Provide the [x, y] coordinate of the cell's center where the given text is located.  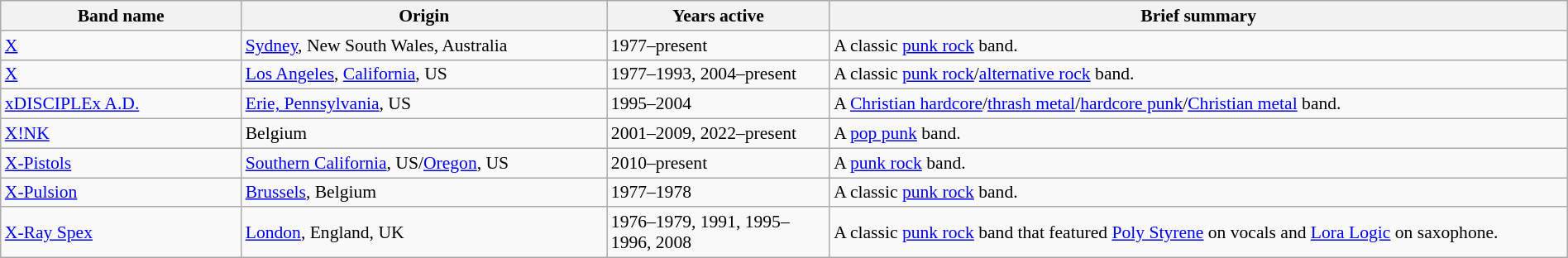
X-Pistols [121, 163]
1976–1979, 1991, 1995–1996, 2008 [718, 233]
xDISCIPLEx A.D. [121, 104]
Brussels, Belgium [424, 193]
Southern California, US/Oregon, US [424, 163]
X-Ray Spex [121, 233]
Sydney, New South Wales, Australia [424, 45]
Belgium [424, 134]
X-Pulsion [121, 193]
A pop punk band. [1198, 134]
Origin [424, 16]
A classic punk rock/alternative rock band. [1198, 74]
A classic punk rock band that featured Poly Styrene on vocals and Lora Logic on saxophone. [1198, 233]
A punk rock band. [1198, 163]
1995–2004 [718, 104]
Brief summary [1198, 16]
Erie, Pennsylvania, US [424, 104]
2010–present [718, 163]
London, England, UK [424, 233]
A Christian hardcore/thrash metal/hardcore punk/Christian metal band. [1198, 104]
1977–1978 [718, 193]
X!NK [121, 134]
2001–2009, 2022–present [718, 134]
1977–present [718, 45]
Band name [121, 16]
Years active [718, 16]
1977–1993, 2004–present [718, 74]
Los Angeles, California, US [424, 74]
